Detect which cell encompasses the target text, then output its [x, y] center coordinate. 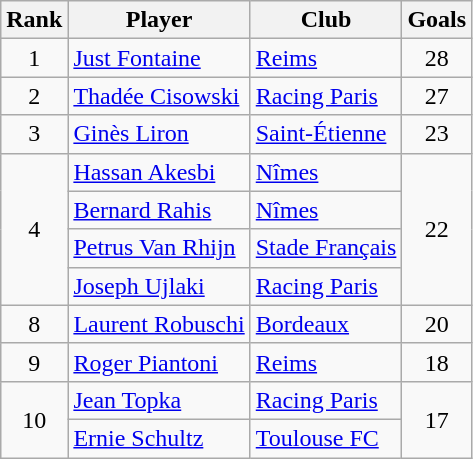
Joseph Ujlaki [159, 286]
23 [437, 134]
Rank [34, 20]
20 [437, 324]
Laurent Robuschi [159, 324]
Roger Piantoni [159, 362]
4 [34, 229]
Player [159, 20]
Ginès Liron [159, 134]
28 [437, 58]
18 [437, 362]
Thadée Cisowski [159, 96]
Hassan Akesbi [159, 172]
2 [34, 96]
8 [34, 324]
1 [34, 58]
Just Fontaine [159, 58]
Goals [437, 20]
Bernard Rahis [159, 210]
Ernie Schultz [159, 438]
9 [34, 362]
10 [34, 419]
17 [437, 419]
Bordeaux [326, 324]
Petrus Van Rhijn [159, 248]
22 [437, 229]
Jean Topka [159, 400]
Stade Français [326, 248]
27 [437, 96]
Toulouse FC [326, 438]
3 [34, 134]
Club [326, 20]
Saint-Étienne [326, 134]
